Determine the (X, Y) coordinate at the center of the cell enclosing the given text.  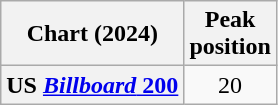
Chart (2024) (92, 34)
Peakposition (230, 34)
20 (230, 85)
US Billboard 200 (92, 85)
